Scan for the cell matching the given text and deliver its (X, Y) coordinate at center. 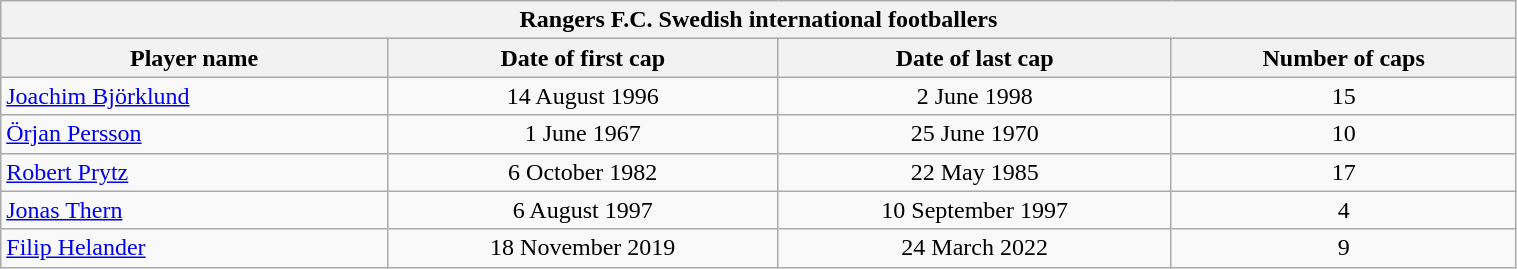
Date of first cap (582, 58)
15 (1344, 96)
6 August 1997 (582, 210)
Joachim Björklund (194, 96)
Rangers F.C. Swedish international footballers (758, 20)
6 October 1982 (582, 172)
22 May 1985 (974, 172)
18 November 2019 (582, 248)
24 March 2022 (974, 248)
10 September 1997 (974, 210)
Player name (194, 58)
Filip Helander (194, 248)
4 (1344, 210)
Robert Prytz (194, 172)
25 June 1970 (974, 134)
17 (1344, 172)
14 August 1996 (582, 96)
10 (1344, 134)
1 June 1967 (582, 134)
9 (1344, 248)
Jonas Thern (194, 210)
Date of last cap (974, 58)
Number of caps (1344, 58)
Örjan Persson (194, 134)
2 June 1998 (974, 96)
